For the text-containing cell, return its midpoint in (X, Y) coordinate format. 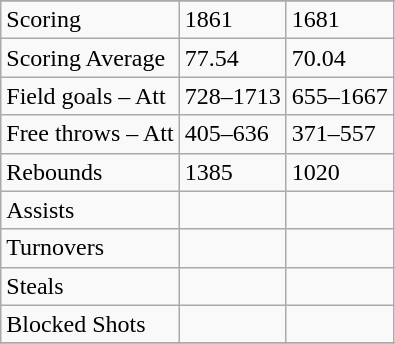
1861 (232, 20)
Scoring (90, 20)
405–636 (232, 134)
Blocked Shots (90, 324)
Rebounds (90, 172)
70.04 (340, 58)
77.54 (232, 58)
371–557 (340, 134)
Turnovers (90, 248)
Assists (90, 210)
Scoring Average (90, 58)
1020 (340, 172)
1385 (232, 172)
655–1667 (340, 96)
728–1713 (232, 96)
Field goals – Att (90, 96)
Steals (90, 286)
Free throws – Att (90, 134)
1681 (340, 20)
